From the cell containing the given text, extract its center point as [x, y] coordinate. 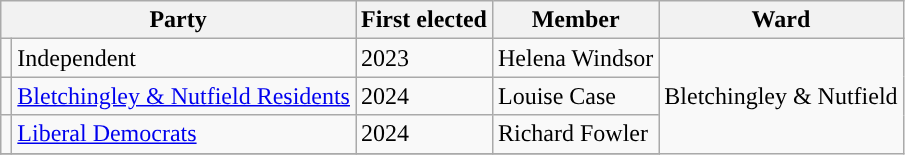
Member [575, 20]
Party [178, 20]
Bletchingley & Nutfield Residents [184, 96]
First elected [424, 20]
Richard Fowler [575, 134]
Independent [184, 58]
Louise Case [575, 96]
Ward [781, 20]
Helena Windsor [575, 58]
Liberal Democrats [184, 134]
2023 [424, 58]
Bletchingley & Nutfield [781, 96]
